Provide the [X, Y] coordinate of the cell's center where the given text is located.  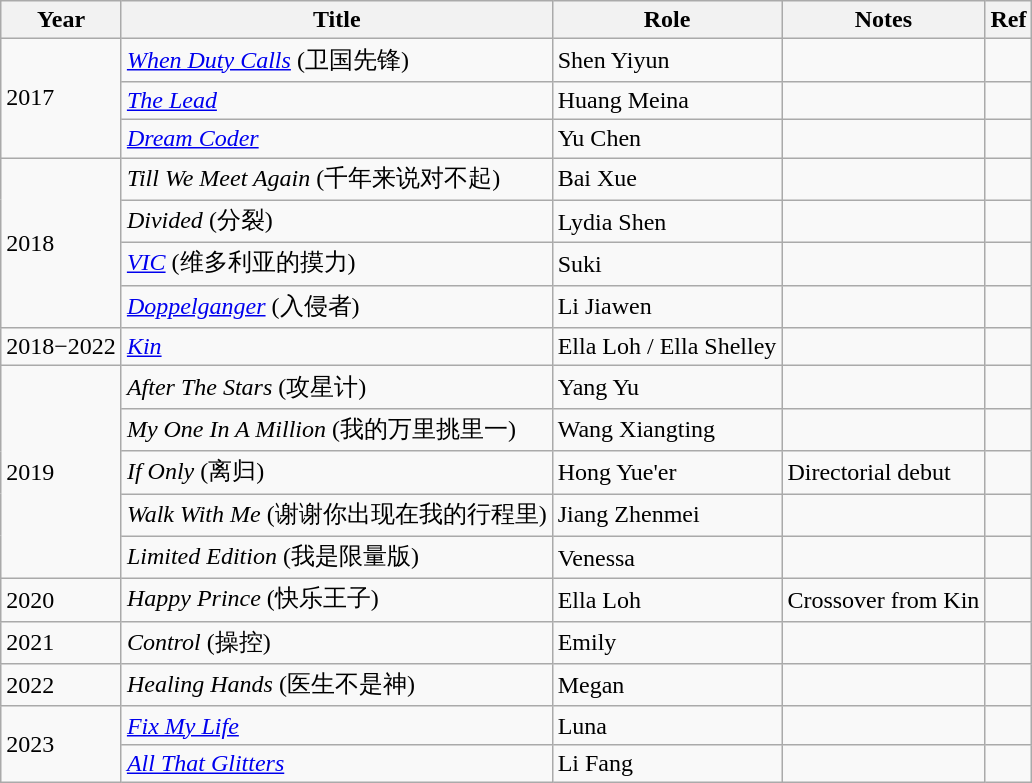
Emily [667, 642]
Limited Edition (我是限量版) [336, 558]
Li Jiawen [667, 306]
Ella Loh / Ella Shelley [667, 347]
Ref [1008, 20]
Healing Hands (医生不是神) [336, 686]
Shen Yiyun [667, 60]
2020 [62, 600]
Year [62, 20]
The Lead [336, 100]
Yang Yu [667, 388]
Dream Coder [336, 138]
Till We Meet Again (千年来说对不起) [336, 180]
Doppelganger (入侵者) [336, 306]
Bai Xue [667, 180]
2021 [62, 642]
Wang Xiangting [667, 430]
Hong Yue'er [667, 472]
2022 [62, 686]
Directorial debut [884, 472]
2017 [62, 98]
Megan [667, 686]
Suki [667, 264]
If Only (离归) [336, 472]
Huang Meina [667, 100]
Happy Prince (快乐王子) [336, 600]
Notes [884, 20]
When Duty Calls (卫国先锋) [336, 60]
2018−2022 [62, 347]
After The Stars (攻星计) [336, 388]
Yu Chen [667, 138]
All That Glitters [336, 763]
Li Fang [667, 763]
Role [667, 20]
Divided (分裂) [336, 222]
VIC (维多利亚的摸力) [336, 264]
Venessa [667, 558]
2018 [62, 243]
Title [336, 20]
Ella Loh [667, 600]
Fix My Life [336, 725]
Jiang Zhenmei [667, 516]
Control (操控) [336, 642]
My One In A Million (我的万里挑里一) [336, 430]
Crossover from Kin [884, 600]
2023 [62, 744]
Luna [667, 725]
Lydia Shen [667, 222]
2019 [62, 472]
Kin [336, 347]
Walk With Me (谢谢你出现在我的行程里) [336, 516]
